From the cell containing the given text, extract its center point as [x, y] coordinate. 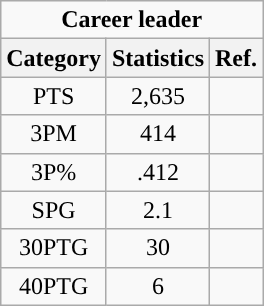
2,635 [158, 96]
PTS [54, 96]
30PTG [54, 248]
6 [158, 286]
3P% [54, 172]
2.1 [158, 210]
3PM [54, 134]
414 [158, 134]
Ref. [236, 58]
Statistics [158, 58]
Career leader [132, 20]
30 [158, 248]
.412 [158, 172]
40PTG [54, 286]
SPG [54, 210]
Category [54, 58]
